Extract the (X, Y) coordinate from the center of the cell holding the provided text.  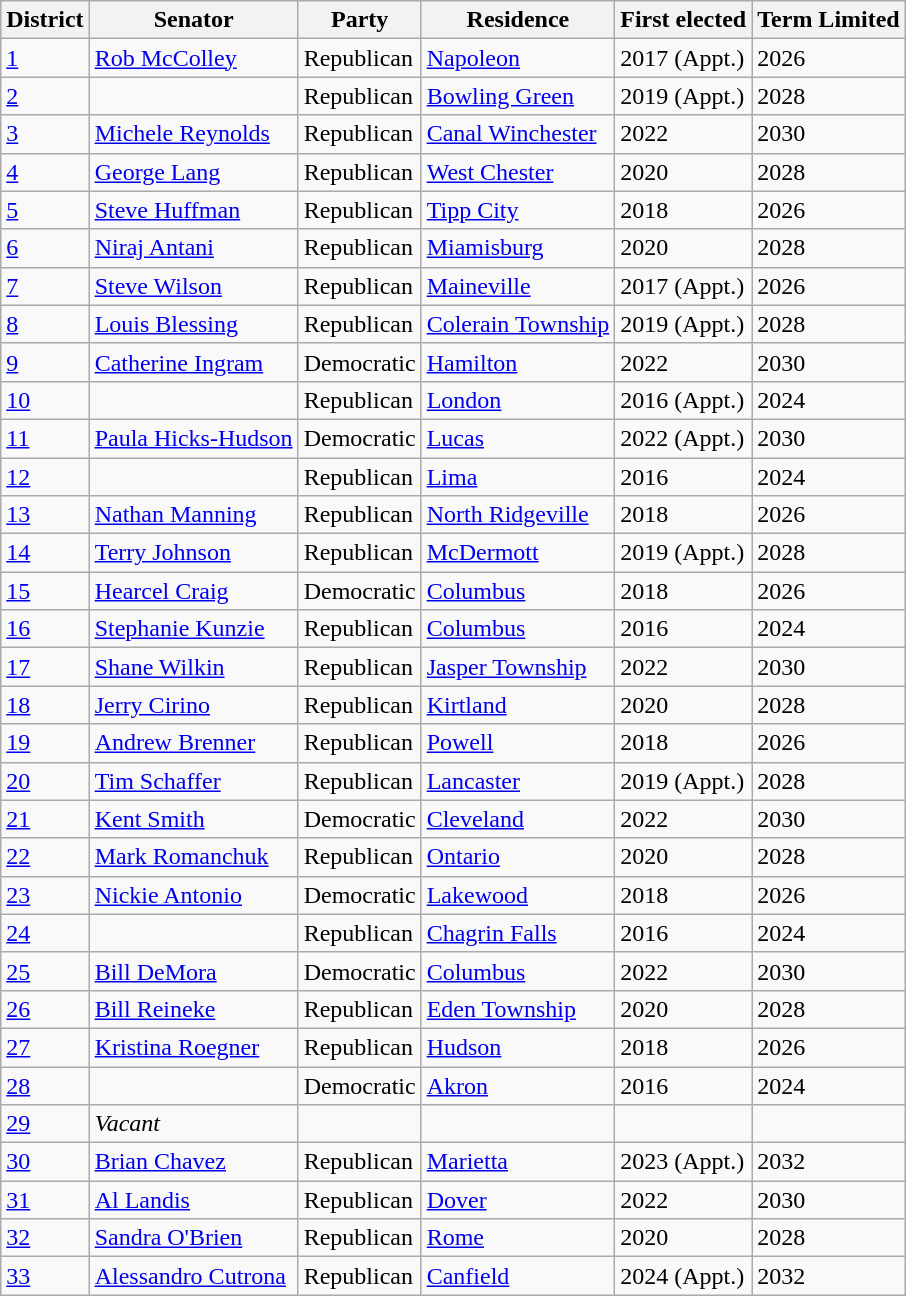
Kristina Roegner (194, 1047)
Hearcel Craig (194, 591)
33 (45, 1276)
Stephanie Kunzie (194, 629)
2022 (Appt.) (684, 438)
14 (45, 553)
Catherine Ingram (194, 362)
30 (45, 1162)
11 (45, 438)
Dover (518, 1200)
17 (45, 667)
28 (45, 1085)
19 (45, 743)
Party (360, 20)
Jasper Township (518, 667)
Brian Chavez (194, 1162)
Ontario (518, 857)
Bill Reineke (194, 1009)
Alessandro Cutrona (194, 1276)
Paula Hicks-Hudson (194, 438)
21 (45, 819)
5 (45, 210)
Steve Huffman (194, 210)
2024 (Appt.) (684, 1276)
Andrew Brenner (194, 743)
Term Limited (828, 20)
31 (45, 1200)
West Chester (518, 172)
2023 (Appt.) (684, 1162)
Jerry Cirino (194, 705)
McDermott (518, 553)
North Ridgeville (518, 515)
29 (45, 1124)
District (45, 20)
2016 (Appt.) (684, 400)
Rob McColley (194, 58)
Bill DeMora (194, 971)
22 (45, 857)
4 (45, 172)
Shane Wilkin (194, 667)
Kent Smith (194, 819)
Cleveland (518, 819)
Lakewood (518, 895)
Vacant (194, 1124)
Niraj Antani (194, 248)
1 (45, 58)
12 (45, 477)
20 (45, 781)
8 (45, 324)
Michele Reynolds (194, 134)
Mark Romanchuk (194, 857)
Lucas (518, 438)
Lancaster (518, 781)
Akron (518, 1085)
George Lang (194, 172)
Miamisburg (518, 248)
Chagrin Falls (518, 933)
Louis Blessing (194, 324)
Sandra O'Brien (194, 1238)
6 (45, 248)
15 (45, 591)
27 (45, 1047)
Residence (518, 20)
Hudson (518, 1047)
16 (45, 629)
Maineville (518, 286)
Colerain Township (518, 324)
Canal Winchester (518, 134)
2 (45, 96)
Tim Schaffer (194, 781)
Tipp City (518, 210)
Terry Johnson (194, 553)
Bowling Green (518, 96)
Canfield (518, 1276)
3 (45, 134)
London (518, 400)
23 (45, 895)
Nathan Manning (194, 515)
Napoleon (518, 58)
Senator (194, 20)
Kirtland (518, 705)
18 (45, 705)
13 (45, 515)
Nickie Antonio (194, 895)
Al Landis (194, 1200)
24 (45, 933)
10 (45, 400)
Powell (518, 743)
32 (45, 1238)
26 (45, 1009)
7 (45, 286)
Hamilton (518, 362)
Steve Wilson (194, 286)
9 (45, 362)
25 (45, 971)
Lima (518, 477)
First elected (684, 20)
Eden Township (518, 1009)
Rome (518, 1238)
Marietta (518, 1162)
